Return [x, y] of the center of cell containing provided text 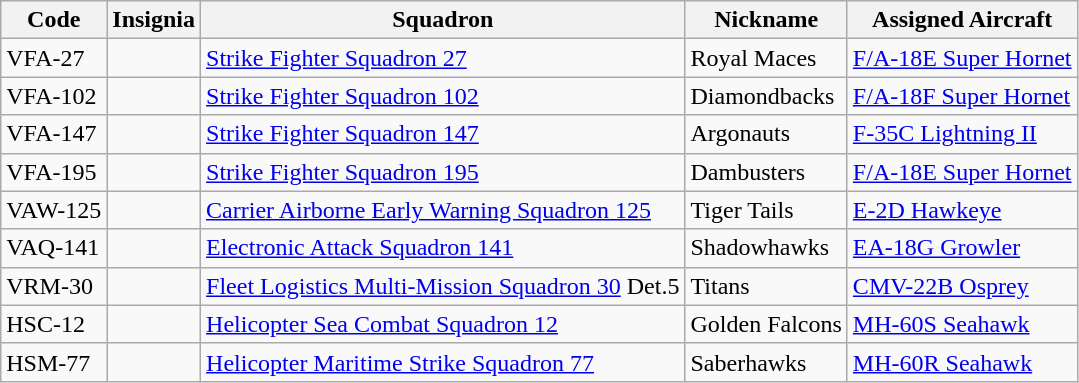
F/A-18F Super Hornet [962, 96]
Nickname [766, 20]
Helicopter Sea Combat Squadron 12 [443, 324]
Tiger Tails [766, 210]
Shadowhawks [766, 248]
Dambusters [766, 172]
E-2D Hawkeye [962, 210]
Carrier Airborne Early Warning Squadron 125 [443, 210]
EA-18G Growler [962, 248]
Squadron [443, 20]
Helicopter Maritime Strike Squadron 77 [443, 362]
VRM-30 [54, 286]
VFA-195 [54, 172]
Code [54, 20]
Fleet Logistics Multi-Mission Squadron 30 Det.5 [443, 286]
CMV-22B Osprey [962, 286]
Electronic Attack Squadron 141 [443, 248]
F-35C Lightning II [962, 134]
Royal Maces [766, 58]
VAW-125 [54, 210]
Strike Fighter Squadron 102 [443, 96]
Golden Falcons [766, 324]
MH-60R Seahawk [962, 362]
HSM-77 [54, 362]
HSC-12 [54, 324]
VFA-102 [54, 96]
VAQ-141 [54, 248]
Assigned Aircraft [962, 20]
Argonauts [766, 134]
Diamondbacks [766, 96]
VFA-27 [54, 58]
Strike Fighter Squadron 27 [443, 58]
Saberhawks [766, 362]
VFA-147 [54, 134]
Strike Fighter Squadron 195 [443, 172]
Titans [766, 286]
Strike Fighter Squadron 147 [443, 134]
Insignia [154, 20]
MH-60S Seahawk [962, 324]
